Determine the [X, Y] coordinate at the center of the cell enclosing the given text.  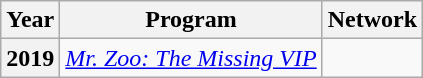
2019 [30, 58]
Network [372, 20]
Mr. Zoo: The Missing VIP [191, 58]
Year [30, 20]
Program [191, 20]
